Return the [x, y] coordinate for the center point of the cell that contains the specified text.  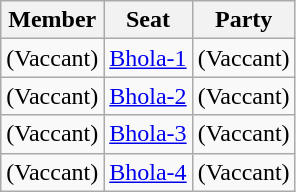
Bhola-1 [148, 58]
Member [52, 20]
Seat [148, 20]
Bhola-2 [148, 96]
Bhola-4 [148, 172]
Bhola-3 [148, 134]
Party [244, 20]
